Detect which cell encompasses the target text, then output its [X, Y] center coordinate. 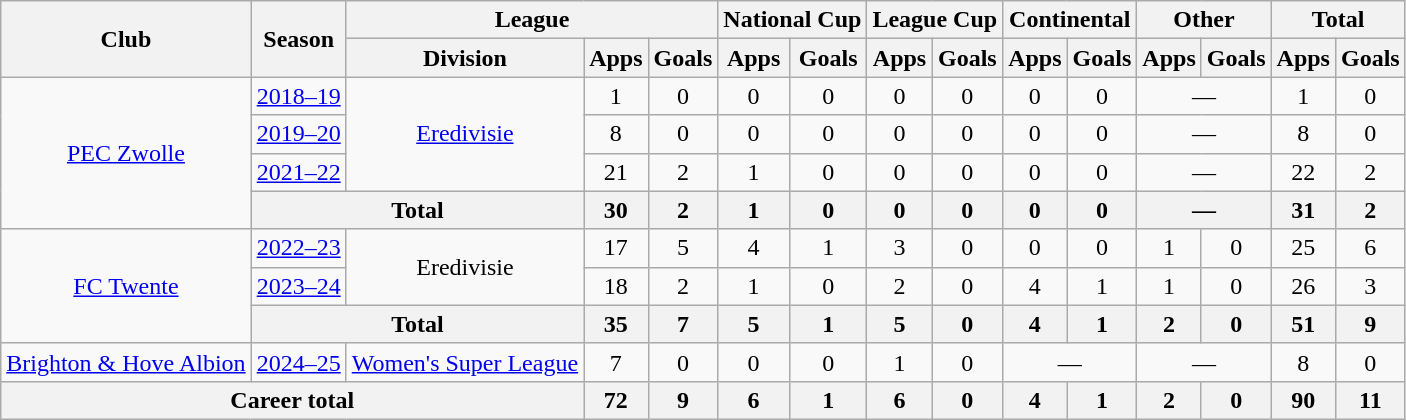
Club [126, 39]
17 [616, 248]
72 [616, 400]
Division [464, 58]
Season [298, 39]
25 [1303, 248]
Continental [1070, 20]
26 [1303, 286]
30 [616, 210]
Brighton & Hove Albion [126, 362]
35 [616, 324]
2022–23 [298, 248]
51 [1303, 324]
Career total [292, 400]
PEC Zwolle [126, 153]
2024–25 [298, 362]
2021–22 [298, 172]
11 [1370, 400]
31 [1303, 210]
90 [1303, 400]
22 [1303, 172]
League [532, 20]
Women's Super League [464, 362]
21 [616, 172]
2018–19 [298, 96]
National Cup [792, 20]
2023–24 [298, 286]
FC Twente [126, 286]
2019–20 [298, 134]
Other [1204, 20]
18 [616, 286]
League Cup [935, 20]
